Return the [x, y] coordinate for the center point of the cell that contains the specified text.  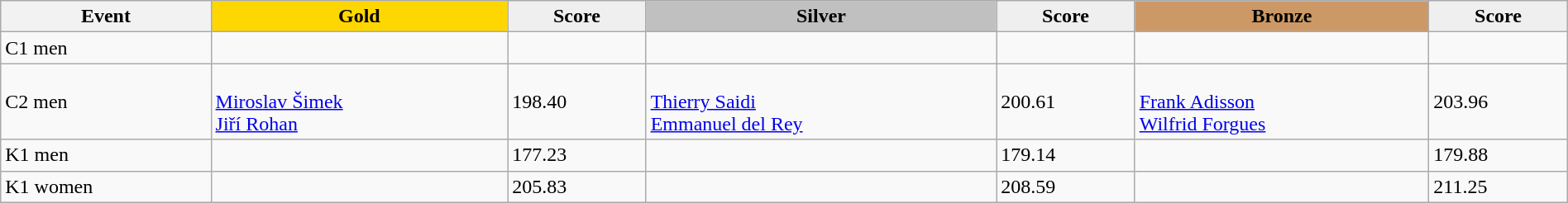
Frank AdissonWilfrid Forgues [1282, 101]
K1 women [106, 186]
200.61 [1065, 101]
Gold [359, 17]
177.23 [577, 155]
C1 men [106, 48]
205.83 [577, 186]
Event [106, 17]
Miroslav ŠimekJiří Rohan [359, 101]
203.96 [1499, 101]
Bronze [1282, 17]
Silver [821, 17]
198.40 [577, 101]
K1 men [106, 155]
211.25 [1499, 186]
179.88 [1499, 155]
Thierry SaidiEmmanuel del Rey [821, 101]
208.59 [1065, 186]
C2 men [106, 101]
179.14 [1065, 155]
